Locate the cell with the specified text and output its (X, Y) center coordinate. 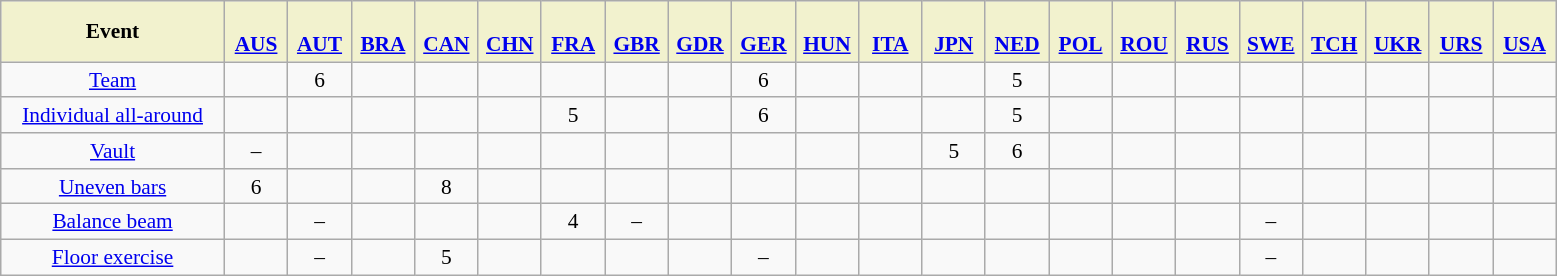
USA (1524, 32)
AUS (256, 32)
URS (1460, 32)
RUS (1208, 32)
GBR (636, 32)
UKR (1398, 32)
4 (572, 222)
NED (1016, 32)
Individual all-around (113, 115)
JPN (954, 32)
ROU (1144, 32)
BRA (382, 32)
FRA (572, 32)
GDR (700, 32)
CAN (446, 32)
Vault (113, 151)
TCH (1334, 32)
HUN (826, 32)
POL (1080, 32)
Uneven bars (113, 186)
SWE (1270, 32)
Team (113, 80)
GER (764, 32)
AUT (320, 32)
CHN (510, 32)
Balance beam (113, 222)
Event (113, 32)
Floor exercise (113, 257)
ITA (890, 32)
8 (446, 186)
